Provide the [x, y] coordinate of the cell's center where the given text is located.  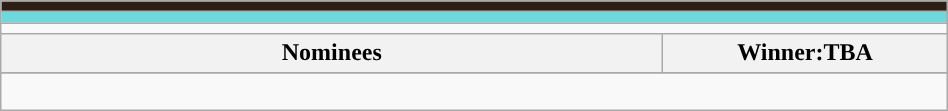
Winner:TBA [805, 53]
Nominees [332, 53]
